Locate the cell with the specified text and output its (x, y) center coordinate. 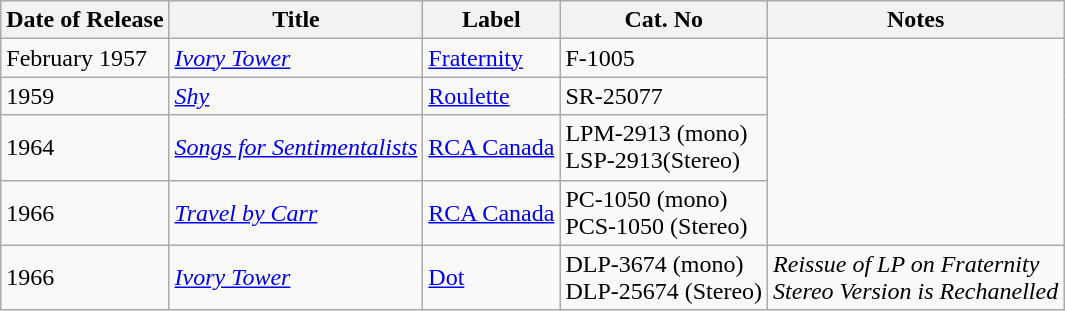
Songs for Sentimentalists (296, 148)
Label (492, 20)
Date of Release (85, 20)
Reissue of LP on FraternityStereo Version is Rechanelled (916, 278)
February 1957 (85, 58)
1959 (85, 96)
Title (296, 20)
PC-1050 (mono)PCS-1050 (Stereo) (664, 212)
Shy (296, 96)
LPM-2913 (mono) LSP-2913(Stereo) (664, 148)
Cat. No (664, 20)
SR-25077 (664, 96)
1964 (85, 148)
Dot (492, 278)
Roulette (492, 96)
Travel by Carr (296, 212)
F-1005 (664, 58)
Notes (916, 20)
DLP-3674 (mono)DLP-25674 (Stereo) (664, 278)
Fraternity (492, 58)
